Find where the given text appears and provide that cell's center as (x, y) coordinate. 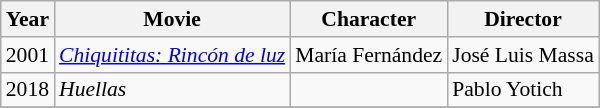
José Luis Massa (523, 55)
2018 (28, 90)
Year (28, 19)
María Fernández (368, 55)
Character (368, 19)
2001 (28, 55)
Huellas (172, 90)
Movie (172, 19)
Pablo Yotich (523, 90)
Director (523, 19)
Chiquititas: Rincón de luz (172, 55)
